From the cell containing the given text, extract its center point as (X, Y) coordinate. 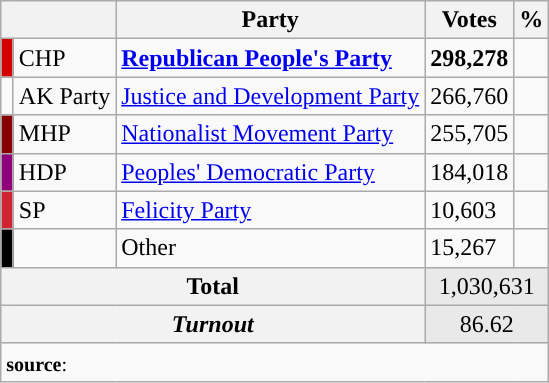
Nationalist Movement Party (270, 134)
Other (270, 248)
86.62 (487, 324)
CHP (64, 58)
Republican People's Party (270, 58)
255,705 (470, 134)
Votes (470, 20)
% (532, 20)
Justice and Development Party (270, 96)
10,603 (470, 210)
AK Party (64, 96)
298,278 (470, 58)
MHP (64, 134)
SP (64, 210)
Party (270, 20)
Felicity Party (270, 210)
source: (275, 362)
Total (213, 286)
266,760 (470, 96)
1,030,631 (487, 286)
Turnout (213, 324)
15,267 (470, 248)
184,018 (470, 172)
HDP (64, 172)
Peoples' Democratic Party (270, 172)
